Determine the (x, y) coordinate at the center of the cell enclosing the given text.  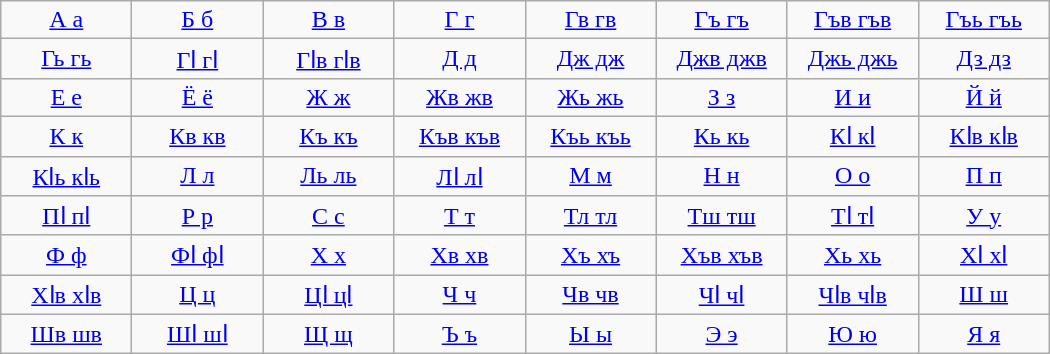
Г г (460, 20)
Гь гь (66, 59)
Гӏ гӏ (198, 59)
Ж ж (328, 97)
Ч ч (460, 295)
Джв джв (722, 59)
Ё ё (198, 97)
Чӏ чӏ (722, 295)
Тӏ тӏ (852, 216)
Ы ы (590, 334)
Тл тл (590, 216)
Ю ю (852, 334)
Жь жь (590, 97)
Пӏ пӏ (66, 216)
Чв чв (590, 295)
Хӏ хӏ (984, 255)
У у (984, 216)
К к (66, 136)
Ц ц (198, 295)
Л л (198, 176)
Чӏв чӏв (852, 295)
Гъ гъ (722, 20)
Ш ш (984, 295)
Я я (984, 334)
Кӏв кӏв (984, 136)
Б б (198, 20)
О о (852, 176)
Н н (722, 176)
Тш тш (722, 216)
Ль ль (328, 176)
Кӏь кӏь (66, 176)
Гӏв гӏв (328, 59)
Къь къь (590, 136)
Т т (460, 216)
Х х (328, 255)
Кь кь (722, 136)
Дж дж (590, 59)
И и (852, 97)
Хъ хъ (590, 255)
А а (66, 20)
З з (722, 97)
Д д (460, 59)
В в (328, 20)
Гъь гъь (984, 20)
Къв къв (460, 136)
Хъв хъв (722, 255)
Ъ ъ (460, 334)
Жв жв (460, 97)
Хв хв (460, 255)
Гв гв (590, 20)
Э э (722, 334)
Шв шв (66, 334)
Й й (984, 97)
Шӏ шӏ (198, 334)
Щ щ (328, 334)
Е е (66, 97)
Хь хь (852, 255)
П п (984, 176)
Къ къ (328, 136)
М м (590, 176)
Цӏ цӏ (328, 295)
Гъв гъв (852, 20)
Хӏв хӏв (66, 295)
Ф ф (66, 255)
Фӏ фӏ (198, 255)
Кӏ кӏ (852, 136)
Лӏ лӏ (460, 176)
Дз дз (984, 59)
Р р (198, 216)
С с (328, 216)
Джь джь (852, 59)
Кв кв (198, 136)
